Search for the cell housing the specified text and yield its [X, Y] center coordinate. 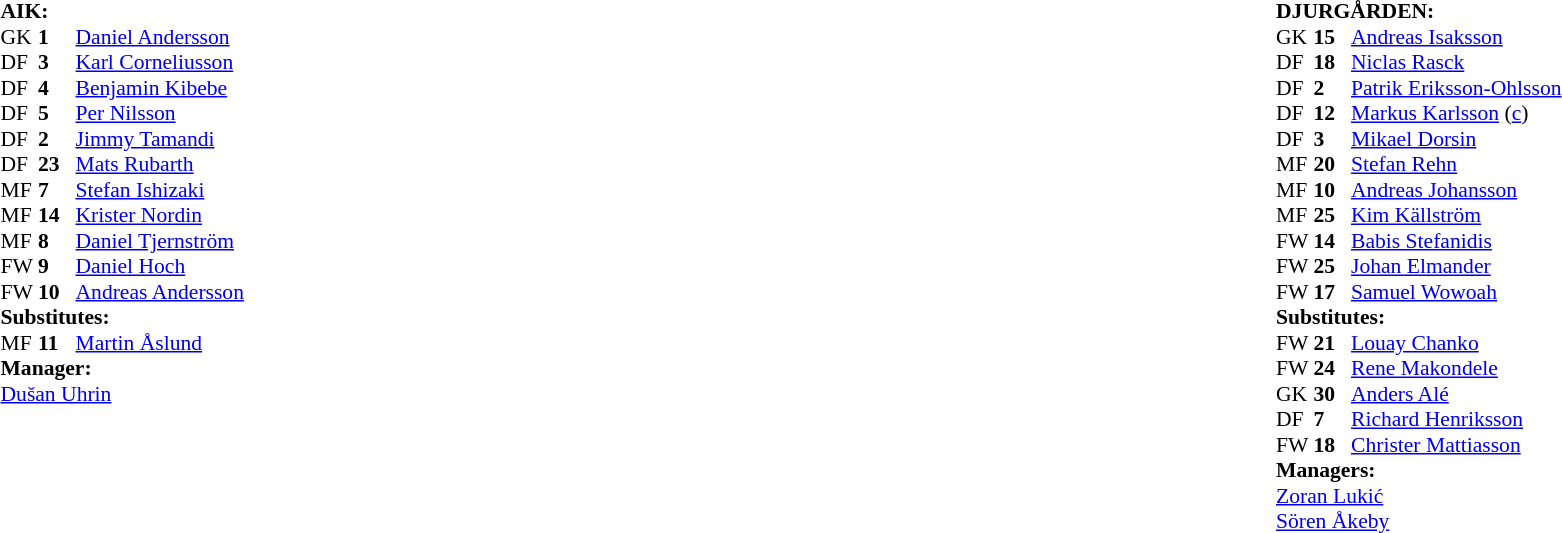
5 [57, 113]
20 [1333, 165]
Manager: [122, 369]
Jimmy Tamandi [160, 139]
Mats Rubarth [160, 165]
Babis Stefanidis [1456, 241]
Christer Mattiasson [1456, 445]
Rene Makondele [1456, 369]
12 [1333, 113]
Karl Corneliusson [160, 63]
21 [1333, 343]
23 [57, 165]
Managers: [1418, 471]
Daniel Tjernström [160, 241]
9 [57, 267]
Benjamin Kibebe [160, 88]
Anders Alé [1456, 394]
Daniel Andersson [160, 37]
Stefan Ishizaki [160, 190]
Markus Karlsson (c) [1456, 113]
Stefan Rehn [1456, 165]
Per Nilsson [160, 113]
Louay Chanko [1456, 343]
Patrik Eriksson-Ohlsson [1456, 88]
Johan Elmander [1456, 267]
Daniel Hoch [160, 267]
Kim Källström [1456, 215]
11 [57, 343]
Martin Åslund [160, 343]
Mikael Dorsin [1456, 139]
17 [1333, 292]
1 [57, 37]
Dušan Uhrin [122, 394]
4 [57, 88]
24 [1333, 369]
8 [57, 241]
Samuel Wowoah [1456, 292]
Andreas Andersson [160, 292]
30 [1333, 394]
15 [1333, 37]
Andreas Isaksson [1456, 37]
Niclas Rasck [1456, 63]
Richard Henriksson [1456, 419]
Andreas Johansson [1456, 190]
Krister Nordin [160, 215]
